From the cell containing the given text, extract its center point as (X, Y) coordinate. 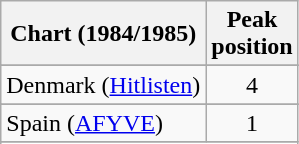
Denmark (Hitlisten) (104, 85)
1 (252, 123)
Peakposition (252, 34)
4 (252, 85)
Chart (1984/1985) (104, 34)
Spain (AFYVE) (104, 123)
